Output the [X, Y] coordinate of the center of the cell containing the given text.  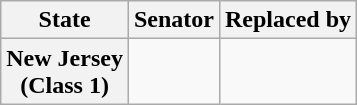
Replaced by [288, 20]
New Jersey(Class 1) [65, 72]
State [65, 20]
Senator [174, 20]
